Capture the cell that displays the provided text and extract its (X, Y) central coordinate. 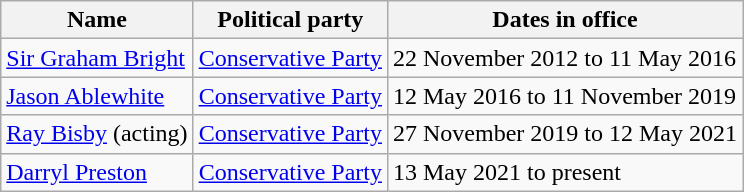
Political party (290, 20)
Ray Bisby (acting) (97, 134)
Name (97, 20)
22 November 2012 to 11 May 2016 (564, 58)
27 November 2019 to 12 May 2021 (564, 134)
Darryl Preston (97, 172)
Jason Ablewhite (97, 96)
Sir Graham Bright (97, 58)
12 May 2016 to 11 November 2019 (564, 96)
Dates in office (564, 20)
13 May 2021 to present (564, 172)
